Determine the (X, Y) coordinate at the center of the cell enclosing the given text.  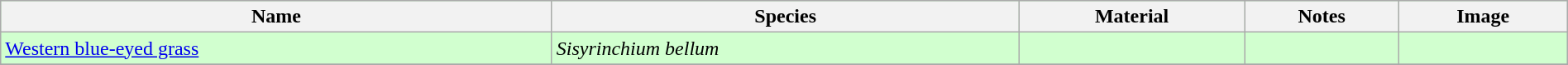
Image (1483, 17)
Name (276, 17)
Western blue-eyed grass (276, 48)
Material (1131, 17)
Notes (1322, 17)
Sisyrinchium bellum (786, 48)
Species (786, 17)
